Capture the cell that displays the provided text and extract its (X, Y) central coordinate. 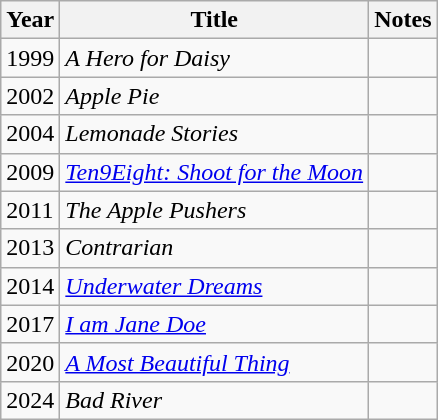
Underwater Dreams (214, 286)
Notes (403, 20)
The Apple Pushers (214, 210)
I am Jane Doe (214, 324)
2013 (30, 248)
Bad River (214, 400)
2014 (30, 286)
2009 (30, 172)
1999 (30, 58)
2002 (30, 96)
Contrarian (214, 248)
Year (30, 20)
Title (214, 20)
A Most Beautiful Thing (214, 362)
2020 (30, 362)
Apple Pie (214, 96)
Lemonade Stories (214, 134)
2024 (30, 400)
Ten9Eight: Shoot for the Moon (214, 172)
A Hero for Daisy (214, 58)
2017 (30, 324)
2011 (30, 210)
2004 (30, 134)
